Locate the cell with the specified text and output its [X, Y] center coordinate. 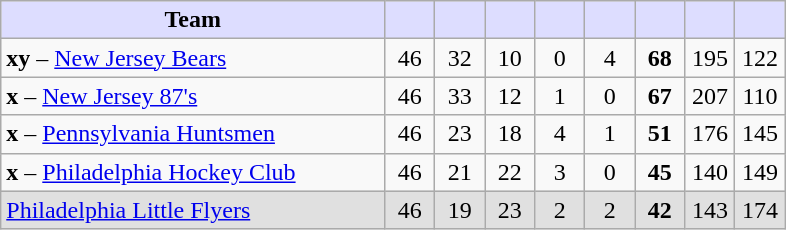
Philadelphia Little Flyers [193, 210]
174 [760, 210]
32 [460, 58]
18 [510, 134]
x – Pennsylvania Huntsmen [193, 134]
x – Philadelphia Hockey Club [193, 172]
x – New Jersey 87's [193, 96]
10 [510, 58]
68 [660, 58]
3 [560, 172]
51 [660, 134]
143 [710, 210]
xy – New Jersey Bears [193, 58]
21 [460, 172]
33 [460, 96]
195 [710, 58]
149 [760, 172]
19 [460, 210]
140 [710, 172]
Team [193, 20]
207 [710, 96]
145 [760, 134]
67 [660, 96]
122 [760, 58]
176 [710, 134]
12 [510, 96]
110 [760, 96]
42 [660, 210]
45 [660, 172]
22 [510, 172]
